Scan for the cell matching the given text and deliver its [X, Y] coordinate at center. 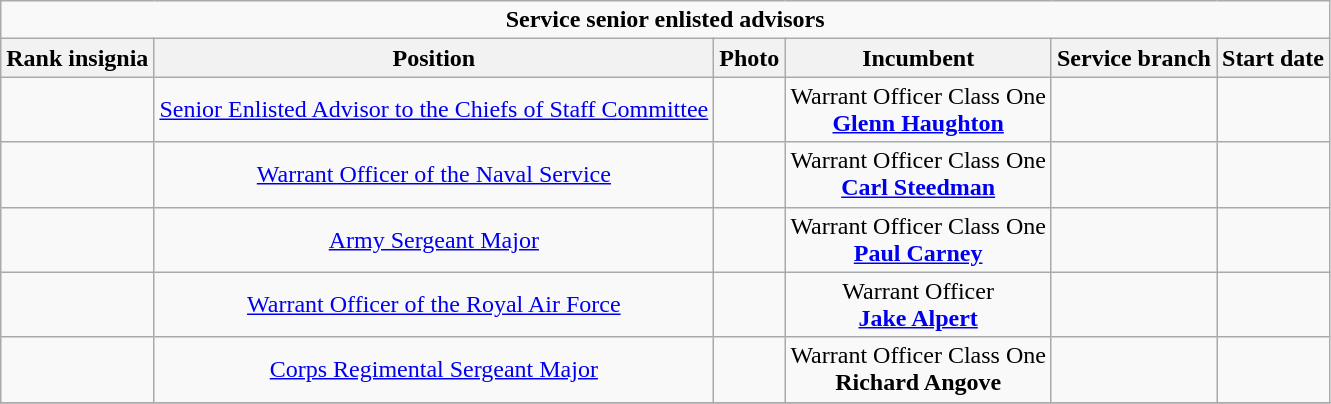
Army Sergeant Major [434, 240]
Corps Regimental Sergeant Major [434, 370]
Warrant Officer Jake Alpert [918, 304]
Warrant Officer of the Naval Service [434, 174]
Incumbent [918, 58]
Rank insignia [78, 58]
Warrant Officer Class One Richard Angove [918, 370]
Position [434, 58]
Warrant Officer of the Royal Air Force [434, 304]
Service senior enlisted advisors [666, 20]
Senior Enlisted Advisor to the Chiefs of Staff Committee [434, 110]
Warrant Officer Class One Carl Steedman [918, 174]
Service branch [1134, 58]
Start date [1272, 58]
Warrant Officer Class One Glenn Haughton [918, 110]
Photo [750, 58]
Warrant Officer Class One Paul Carney [918, 240]
